Provide the [X, Y] coordinate of the cell's center where the given text is located.  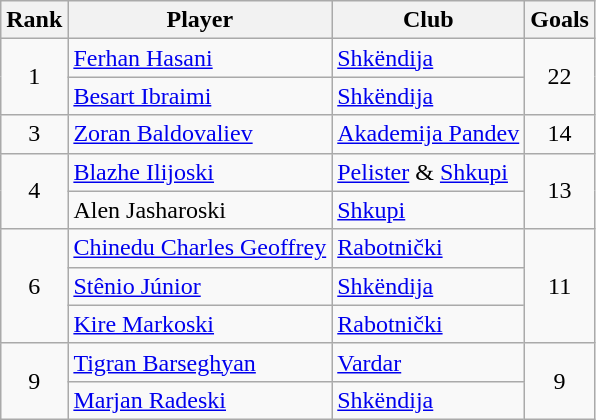
Stênio Júnior [200, 286]
Vardar [428, 362]
3 [34, 134]
13 [560, 191]
Blazhe Ilijoski [200, 172]
Alen Jasharoski [200, 210]
4 [34, 191]
Zoran Baldovaliev [200, 134]
11 [560, 286]
Tigran Barseghyan [200, 362]
Goals [560, 20]
Rank [34, 20]
22 [560, 77]
Chinedu Charles Geoffrey [200, 248]
1 [34, 77]
Besart Ibraimi [200, 96]
6 [34, 286]
14 [560, 134]
Shkupi [428, 210]
Pelister & Shkupi [428, 172]
Club [428, 20]
Marjan Radeski [200, 400]
Ferhan Hasani [200, 58]
Kire Markoski [200, 324]
Akademija Pandev [428, 134]
Player [200, 20]
